Provide the [x, y] coordinate of the cell's center where the given text is located.  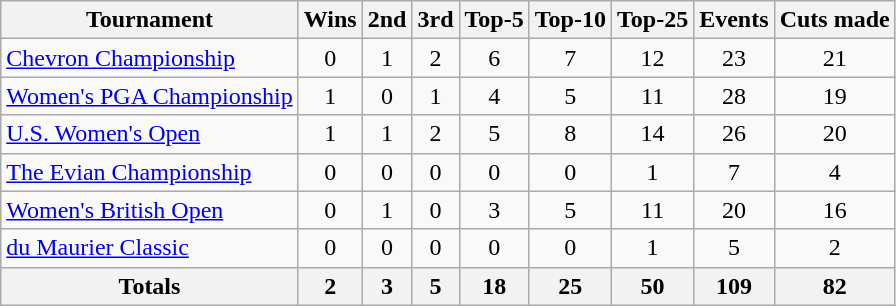
26 [734, 134]
Top-5 [494, 20]
Women's PGA Championship [150, 96]
Chevron Championship [150, 58]
12 [652, 58]
Women's British Open [150, 210]
Tournament [150, 20]
14 [652, 134]
U.S. Women's Open [150, 134]
6 [494, 58]
16 [834, 210]
2nd [387, 20]
8 [570, 134]
23 [734, 58]
3rd [436, 20]
50 [652, 286]
Top-25 [652, 20]
25 [570, 286]
82 [834, 286]
Wins [330, 20]
28 [734, 96]
du Maurier Classic [150, 248]
Top-10 [570, 20]
Totals [150, 286]
109 [734, 286]
Events [734, 20]
Cuts made [834, 20]
19 [834, 96]
21 [834, 58]
18 [494, 286]
The Evian Championship [150, 172]
